For the text-containing cell, return its midpoint in [x, y] coordinate format. 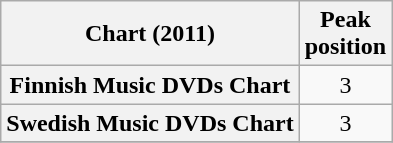
Swedish Music DVDs Chart [150, 123]
Chart (2011) [150, 34]
Finnish Music DVDs Chart [150, 85]
Peakposition [345, 34]
